Scan for the cell matching the given text and deliver its (X, Y) coordinate at center. 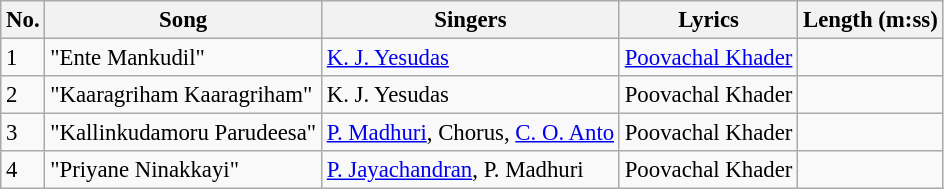
2 (23, 95)
Length (m:ss) (870, 20)
3 (23, 133)
4 (23, 170)
P. Jayachandran, P. Madhuri (470, 170)
Singers (470, 20)
"Ente Mankudil" (184, 58)
Song (184, 20)
No. (23, 20)
"Priyane Ninakkayi" (184, 170)
1 (23, 58)
"Kallinkudamoru Parudeesa" (184, 133)
P. Madhuri, Chorus, C. O. Anto (470, 133)
"Kaaragriham Kaaragriham" (184, 95)
Lyrics (708, 20)
